Find where the given text appears and provide that cell's center as [X, Y] coordinate. 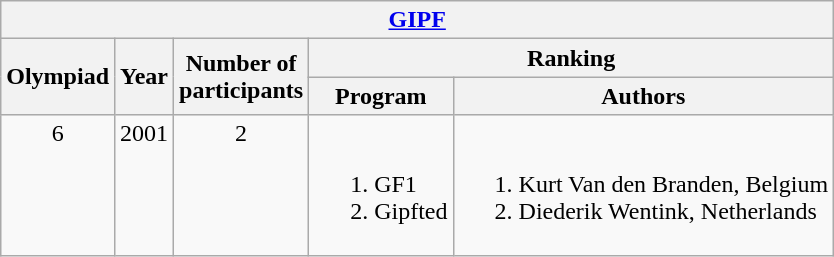
GF1Gipfted [381, 185]
GIPF [418, 20]
2 [242, 185]
Olympiad [58, 77]
6 [58, 185]
Number ofparticipants [242, 77]
Ranking [572, 58]
2001 [144, 185]
Year [144, 77]
Program [381, 96]
Authors [644, 96]
Kurt Van den Branden, BelgiumDiederik Wentink, Netherlands [644, 185]
